Return (X, Y) of the center of cell containing provided text 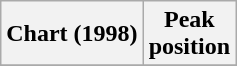
Peak position (189, 34)
Chart (1998) (72, 34)
